For the text-containing cell, return its midpoint in (x, y) coordinate format. 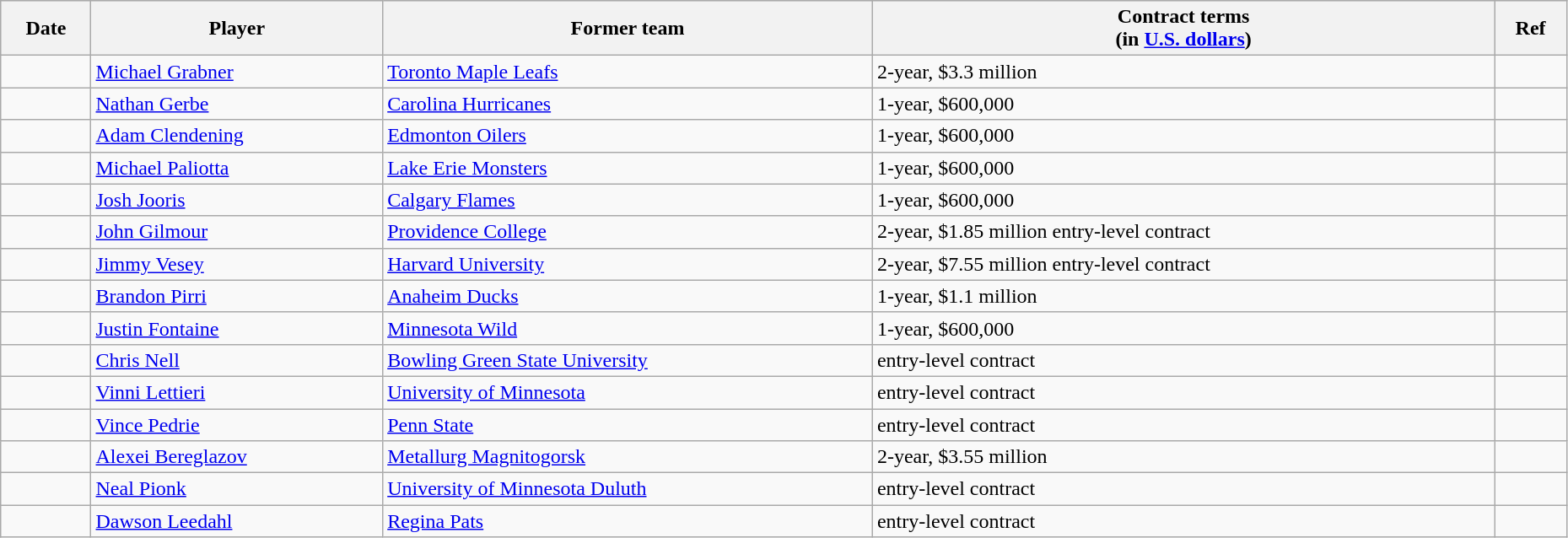
University of Minnesota (628, 392)
Justin Fontaine (237, 328)
Josh Jooris (237, 200)
1-year, $1.1 million (1183, 296)
Former team (628, 29)
John Gilmour (237, 232)
Minnesota Wild (628, 328)
Michael Grabner (237, 72)
Bowling Green State University (628, 360)
Adam Clendening (237, 136)
Vince Pedrie (237, 424)
2-year, $1.85 million entry-level contract (1183, 232)
Toronto Maple Leafs (628, 72)
Metallurg Magnitogorsk (628, 457)
2-year, $7.55 million entry-level contract (1183, 264)
Michael Paliotta (237, 168)
Carolina Hurricanes (628, 104)
Chris Nell (237, 360)
University of Minnesota Duluth (628, 489)
Anaheim Ducks (628, 296)
Nathan Gerbe (237, 104)
Vinni Lettieri (237, 392)
Date (46, 29)
Regina Pats (628, 521)
Brandon Pirri (237, 296)
Providence College (628, 232)
Calgary Flames (628, 200)
Dawson Leedahl (237, 521)
Jimmy Vesey (237, 264)
Penn State (628, 424)
Ref (1531, 29)
Player (237, 29)
Lake Erie Monsters (628, 168)
2-year, $3.55 million (1183, 457)
Harvard University (628, 264)
2-year, $3.3 million (1183, 72)
Edmonton Oilers (628, 136)
Neal Pionk (237, 489)
Alexei Bereglazov (237, 457)
Contract terms(in U.S. dollars) (1183, 29)
